Find where the given text appears and provide that cell's center as (X, Y) coordinate. 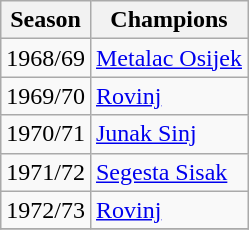
Junak Sinj (168, 134)
1971/72 (46, 172)
1968/69 (46, 58)
1972/73 (46, 210)
1970/71 (46, 134)
Champions (168, 20)
1969/70 (46, 96)
Segesta Sisak (168, 172)
Metalac Osijek (168, 58)
Season (46, 20)
